From the cell containing the given text, extract its center point as (x, y) coordinate. 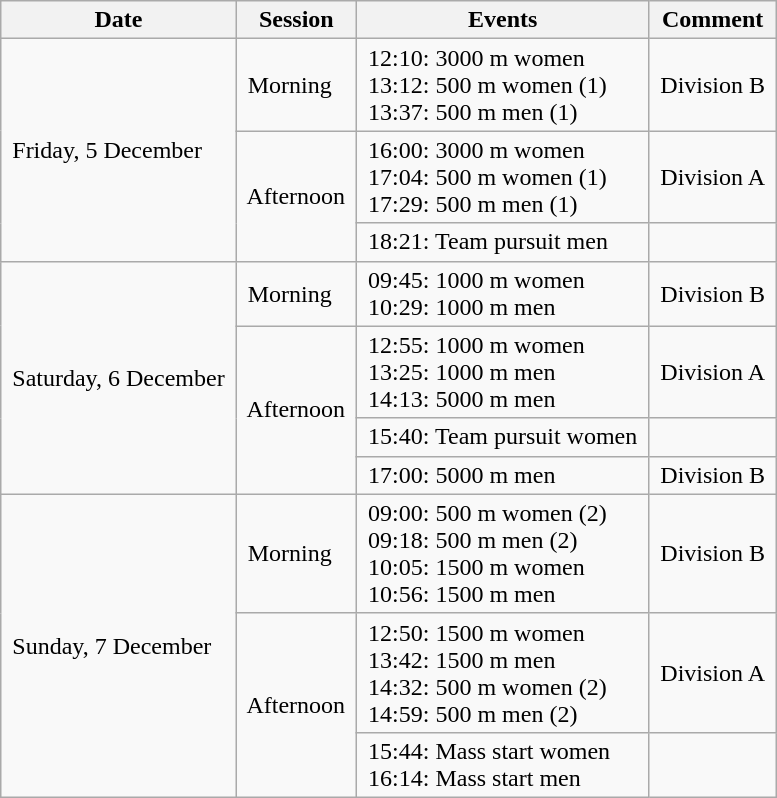
15:40: Team pursuit women (503, 437)
Session (296, 20)
17:00: 5000 m men (503, 475)
Sunday, 7 December (118, 646)
Events (503, 20)
18:21: Team pursuit men (503, 242)
09:45: 1000 m women 10:29: 1000 m men (503, 294)
Saturday, 6 December (118, 378)
Comment (713, 20)
09:00: 500 m women (2) 09:18: 500 m men (2) 10:05: 1500 m women 10:56: 1500 m men (503, 554)
16:00: 3000 m women 17:04: 500 m women (1) 17:29: 500 m men (1) (503, 177)
15:44: Mass start women 16:14: Mass start men (503, 764)
Date (118, 20)
12:10: 3000 m women 13:12: 500 m women (1) 13:37: 500 m men (1) (503, 85)
12:55: 1000 m women 13:25: 1000 m men 14:13: 5000 m men (503, 372)
12:50: 1500 m women 13:42: 1500 m men 14:32: 500 m women (2) 14:59: 500 m men (2) (503, 672)
Friday, 5 December (118, 150)
